Search for the cell housing the specified text and yield its [X, Y] center coordinate. 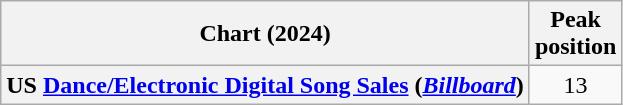
13 [575, 85]
Chart (2024) [266, 34]
Peakposition [575, 34]
US Dance/Electronic Digital Song Sales (Billboard) [266, 85]
